Locate the cell with the specified text and output its (X, Y) center coordinate. 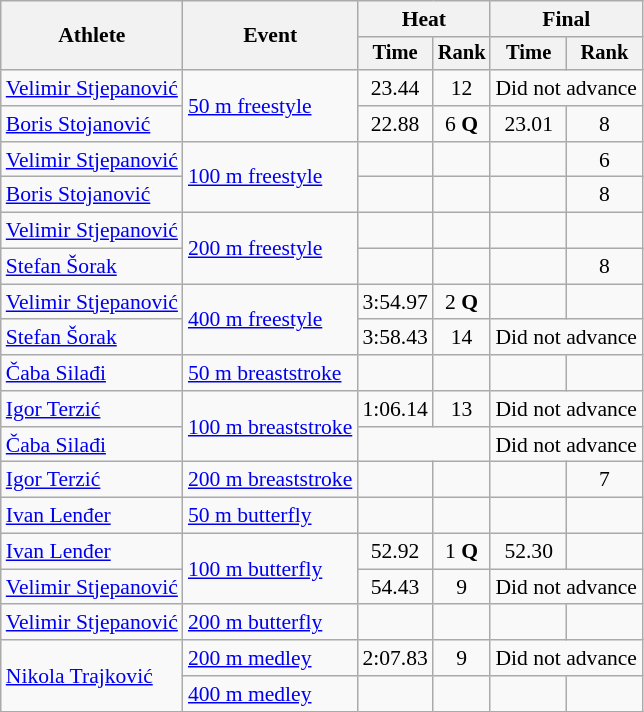
100 m freestyle (270, 178)
2 Q (462, 302)
400 m freestyle (270, 320)
23.44 (394, 88)
1 Q (462, 552)
22.88 (394, 124)
6 (604, 160)
12 (462, 88)
Final (566, 19)
50 m freestyle (270, 106)
Athlete (92, 36)
3:54.97 (394, 302)
200 m butterfly (270, 623)
100 m butterfly (270, 570)
200 m medley (270, 658)
50 m breaststroke (270, 373)
Nikola Trajković (92, 676)
14 (462, 338)
200 m breaststroke (270, 480)
6 Q (462, 124)
13 (462, 409)
3:58.43 (394, 338)
2:07.83 (394, 658)
7 (604, 480)
23.01 (528, 124)
Event (270, 36)
1:06.14 (394, 409)
400 m medley (270, 694)
52.30 (528, 552)
100 m breaststroke (270, 426)
200 m freestyle (270, 248)
54.43 (394, 587)
50 m butterfly (270, 516)
Heat (424, 19)
52.92 (394, 552)
